Capture the cell that displays the provided text and extract its [X, Y] central coordinate. 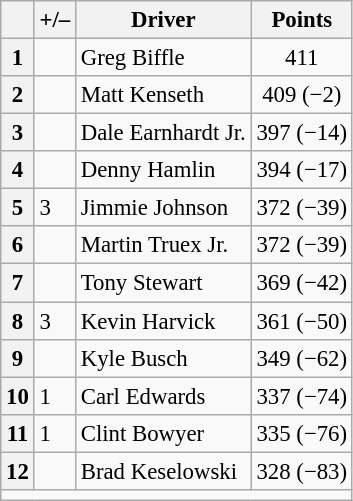
337 (−74) [302, 396]
9 [18, 358]
6 [18, 245]
361 (−50) [302, 321]
Points [302, 20]
Driver [163, 20]
Tony Stewart [163, 283]
4 [18, 170]
Denny Hamlin [163, 170]
7 [18, 283]
5 [18, 208]
12 [18, 471]
Kyle Busch [163, 358]
Jimmie Johnson [163, 208]
Greg Biffle [163, 58]
Martin Truex Jr. [163, 245]
328 (−83) [302, 471]
Brad Keselowski [163, 471]
409 (−2) [302, 95]
349 (−62) [302, 358]
8 [18, 321]
Carl Edwards [163, 396]
411 [302, 58]
Dale Earnhardt Jr. [163, 133]
+/– [54, 20]
2 [18, 95]
394 (−17) [302, 170]
11 [18, 433]
Matt Kenseth [163, 95]
10 [18, 396]
335 (−76) [302, 433]
Kevin Harvick [163, 321]
397 (−14) [302, 133]
Clint Bowyer [163, 433]
369 (−42) [302, 283]
